Provide the (x, y) coordinate of the cell's center where the given text is located.  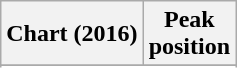
Peakposition (189, 34)
Chart (2016) (72, 34)
